Identify which cell holds the provided text, then report its [X, Y] central coordinate. 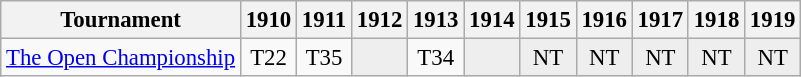
1910 [268, 20]
1919 [773, 20]
1915 [548, 20]
1911 [324, 20]
T34 [436, 58]
T22 [268, 58]
1916 [604, 20]
1912 [379, 20]
T35 [324, 58]
1918 [716, 20]
1917 [660, 20]
Tournament [121, 20]
The Open Championship [121, 58]
1914 [492, 20]
1913 [436, 20]
